Capture the cell that displays the provided text and extract its (x, y) central coordinate. 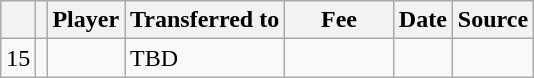
15 (18, 58)
Date (422, 20)
Fee (340, 20)
Source (492, 20)
Player (86, 20)
Transferred to (205, 20)
TBD (205, 58)
